Output the [X, Y] coordinate of the center of the cell containing the given text.  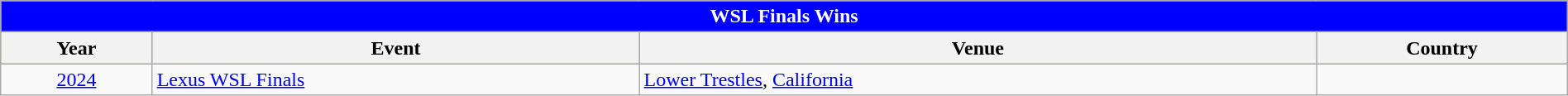
2024 [76, 79]
Lexus WSL Finals [395, 79]
Venue [978, 48]
Event [395, 48]
Lower Trestles, California [978, 79]
WSL Finals Wins [784, 17]
Year [76, 48]
Country [1442, 48]
